Extract the [X, Y] coordinate from the center of the cell holding the provided text.  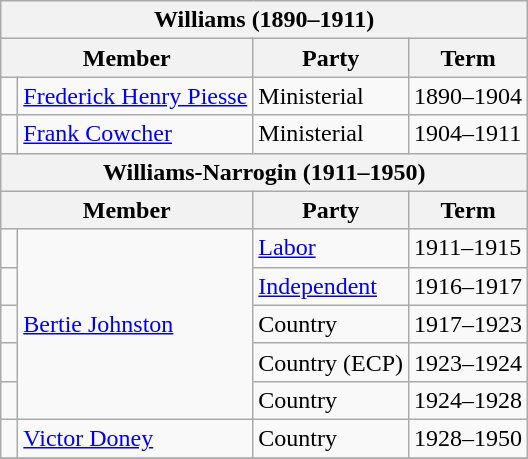
1904–1911 [468, 134]
1916–1917 [468, 286]
1911–1915 [468, 248]
Independent [331, 286]
Frederick Henry Piesse [136, 96]
Labor [331, 248]
Williams-Narrogin (1911–1950) [264, 172]
1917–1923 [468, 324]
Victor Doney [136, 438]
1928–1950 [468, 438]
Country (ECP) [331, 362]
Bertie Johnston [136, 324]
1890–1904 [468, 96]
1923–1924 [468, 362]
1924–1928 [468, 400]
Williams (1890–1911) [264, 20]
Frank Cowcher [136, 134]
